Detect which cell encompasses the target text, then output its [x, y] center coordinate. 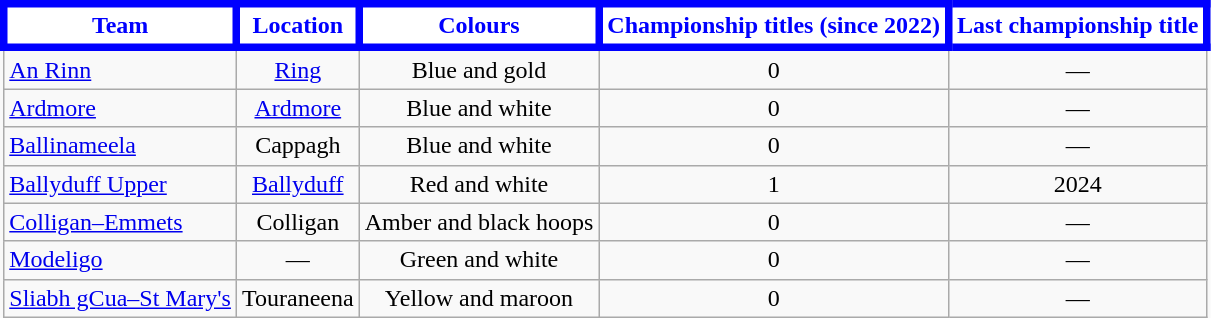
Ballyduff [298, 184]
Yellow and maroon [479, 298]
Ballinameela [120, 146]
Colligan [298, 222]
Colligan–Emmets [120, 222]
Cappagh [298, 146]
Amber and black hoops [479, 222]
Ballyduff Upper [120, 184]
1 [774, 184]
Team [120, 26]
Championship titles (since 2022) [774, 26]
An Rinn [120, 68]
Location [298, 26]
Last championship title [1078, 26]
Modeligo [120, 260]
Blue and gold [479, 68]
Ring [298, 68]
Red and white [479, 184]
2024 [1078, 184]
Touraneena [298, 298]
Colours [479, 26]
Green and white [479, 260]
Sliabh gCua–St Mary's [120, 298]
